Scan for the cell matching the given text and deliver its (x, y) coordinate at center. 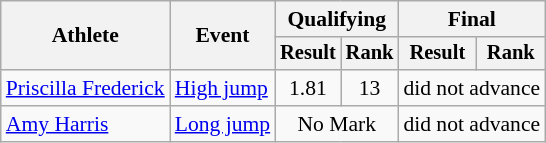
Qualifying (336, 19)
High jump (222, 88)
13 (370, 88)
Athlete (86, 36)
Long jump (222, 124)
Final (472, 19)
Amy Harris (86, 124)
1.81 (308, 88)
No Mark (336, 124)
Priscilla Frederick (86, 88)
Event (222, 36)
